Capture the cell that displays the provided text and extract its [X, Y] central coordinate. 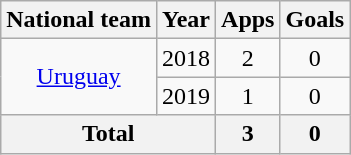
2 [248, 58]
Goals [315, 20]
Total [108, 134]
Apps [248, 20]
2018 [186, 58]
National team [79, 20]
3 [248, 134]
Year [186, 20]
1 [248, 96]
2019 [186, 96]
Uruguay [79, 77]
